Capture the cell that displays the provided text and extract its [X, Y] central coordinate. 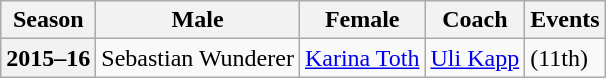
Male [198, 20]
Karina Toth [362, 58]
Female [362, 20]
Uli Kapp [475, 58]
Events [565, 20]
Coach [475, 20]
(11th) [565, 58]
Season [48, 20]
Sebastian Wunderer [198, 58]
2015–16 [48, 58]
